Return [X, Y] of the center of cell containing provided text 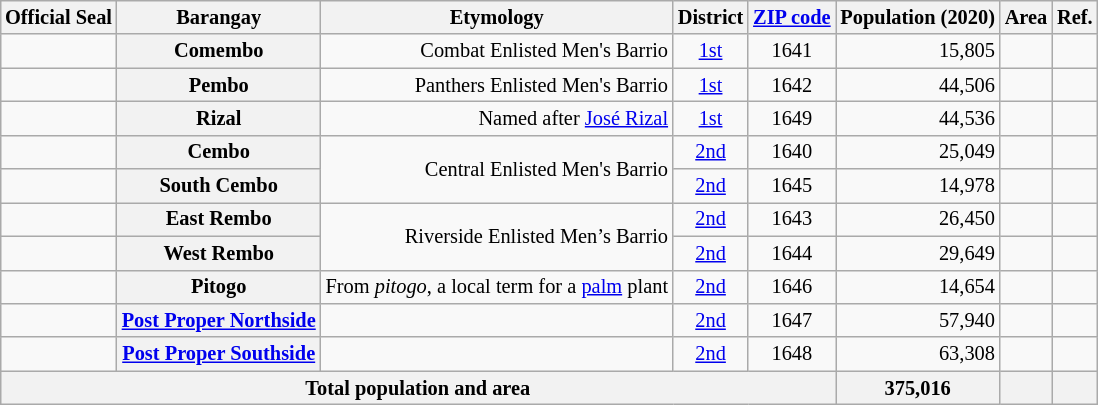
1643 [792, 219]
Comembo [219, 51]
1645 [792, 186]
57,940 [918, 320]
1647 [792, 320]
Total population and area [418, 388]
1640 [792, 152]
Panthers Enlisted Men's Barrio [497, 85]
Population (2020) [918, 17]
63,308 [918, 354]
South Cembo [219, 186]
Riverside Enlisted Men’s Barrio [497, 236]
15,805 [918, 51]
West Rembo [219, 253]
Cembo [219, 152]
25,049 [918, 152]
Central Enlisted Men's Barrio [497, 168]
Rizal [219, 118]
1641 [792, 51]
26,450 [918, 219]
Named after José Rizal [497, 118]
1646 [792, 287]
Etymology [497, 17]
Combat Enlisted Men's Barrio [497, 51]
Barangay [219, 17]
Post Proper Northside [219, 320]
14,654 [918, 287]
Post Proper Southside [219, 354]
From pitogo, a local term for a palm plant [497, 287]
44,536 [918, 118]
1642 [792, 85]
14,978 [918, 186]
ZIP code [792, 17]
District [710, 17]
29,649 [918, 253]
Official Seal [58, 17]
East Rembo [219, 219]
1649 [792, 118]
1644 [792, 253]
Ref. [1074, 17]
44,506 [918, 85]
Area [1026, 17]
Pitogo [219, 287]
375,016 [918, 388]
Pembo [219, 85]
1648 [792, 354]
